Determine the [X, Y] coordinate at the center of the cell enclosing the given text.  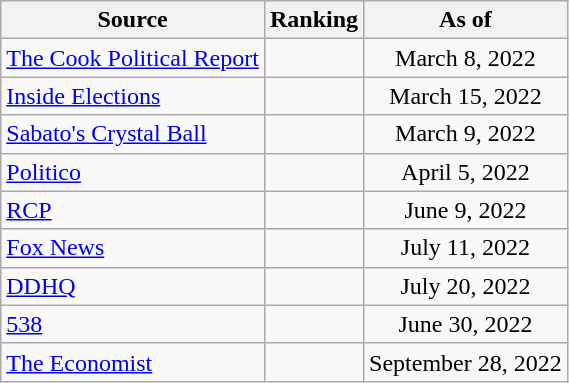
June 30, 2022 [466, 324]
Politico [133, 172]
July 11, 2022 [466, 248]
DDHQ [133, 286]
June 9, 2022 [466, 210]
July 20, 2022 [466, 286]
March 15, 2022 [466, 96]
Ranking [314, 20]
Inside Elections [133, 96]
April 5, 2022 [466, 172]
Fox News [133, 248]
The Cook Political Report [133, 58]
March 8, 2022 [466, 58]
March 9, 2022 [466, 134]
September 28, 2022 [466, 362]
538 [133, 324]
Source [133, 20]
As of [466, 20]
Sabato's Crystal Ball [133, 134]
RCP [133, 210]
The Economist [133, 362]
